Scan for the cell matching the given text and deliver its [x, y] coordinate at center. 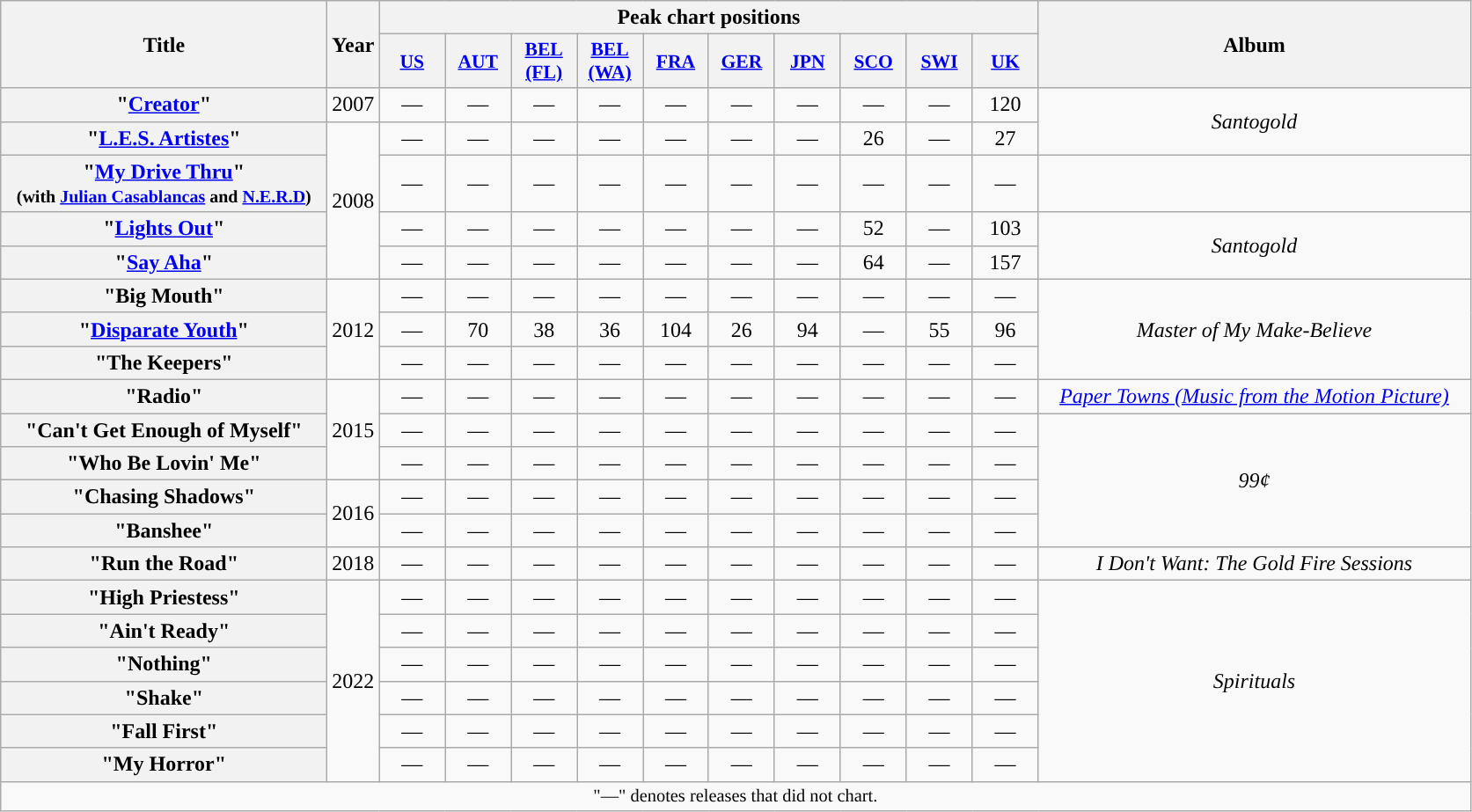
SCO [873, 62]
94 [808, 329]
Title [164, 44]
Master of My Make-Believe [1255, 329]
"My Horror" [164, 764]
"Ain't Ready" [164, 631]
JPN [808, 62]
"High Priestess" [164, 597]
FRA [676, 62]
104 [676, 329]
"Banshee" [164, 530]
"Radio" [164, 396]
"My Drive Thru"(with Julian Casablancas and N.E.R.D) [164, 183]
52 [873, 229]
"Lights Out" [164, 229]
2016 [354, 514]
2008 [354, 201]
103 [1005, 229]
"Shake" [164, 698]
"Run the Road" [164, 564]
UK [1005, 62]
US [412, 62]
"L.E.S. Artistes" [164, 138]
"Chasing Shadows" [164, 497]
"—" denotes releases that did not chart. [736, 796]
Year [354, 44]
120 [1005, 105]
Paper Towns (Music from the Motion Picture) [1255, 396]
"Can't Get Enough of Myself" [164, 430]
36 [611, 329]
55 [940, 329]
2015 [354, 429]
"Disparate Youth" [164, 329]
Peak chart positions [709, 18]
"Creator" [164, 105]
2007 [354, 105]
38 [544, 329]
"Say Aha" [164, 262]
"Fall First" [164, 731]
"Who Be Lovin' Me" [164, 464]
BEL (WA) [611, 62]
I Don't Want: The Gold Fire Sessions [1255, 564]
"Big Mouth" [164, 296]
GER [741, 62]
"The Keepers" [164, 362]
AUT [479, 62]
"Nothing" [164, 664]
Album [1255, 44]
157 [1005, 262]
2018 [354, 564]
Spirituals [1255, 681]
SWI [940, 62]
2022 [354, 681]
64 [873, 262]
27 [1005, 138]
96 [1005, 329]
99¢ [1255, 480]
70 [479, 329]
2012 [354, 329]
BEL (FL) [544, 62]
